Pinpoint the cell where the given text exists, returning its [x, y] midpoint coordinate. 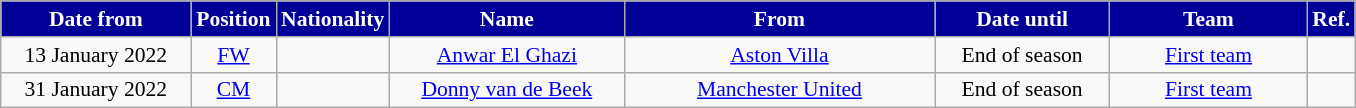
31 January 2022 [96, 90]
Ref. [1331, 19]
Nationality [332, 19]
From [779, 19]
Position [234, 19]
Date until [1022, 19]
Date from [96, 19]
Donny van de Beek [506, 90]
Aston Villa [779, 55]
Manchester United [779, 90]
Anwar El Ghazi [506, 55]
13 January 2022 [96, 55]
FW [234, 55]
CM [234, 90]
Team [1209, 19]
Name [506, 19]
